Extract the (X, Y) coordinate from the center of the cell holding the provided text.  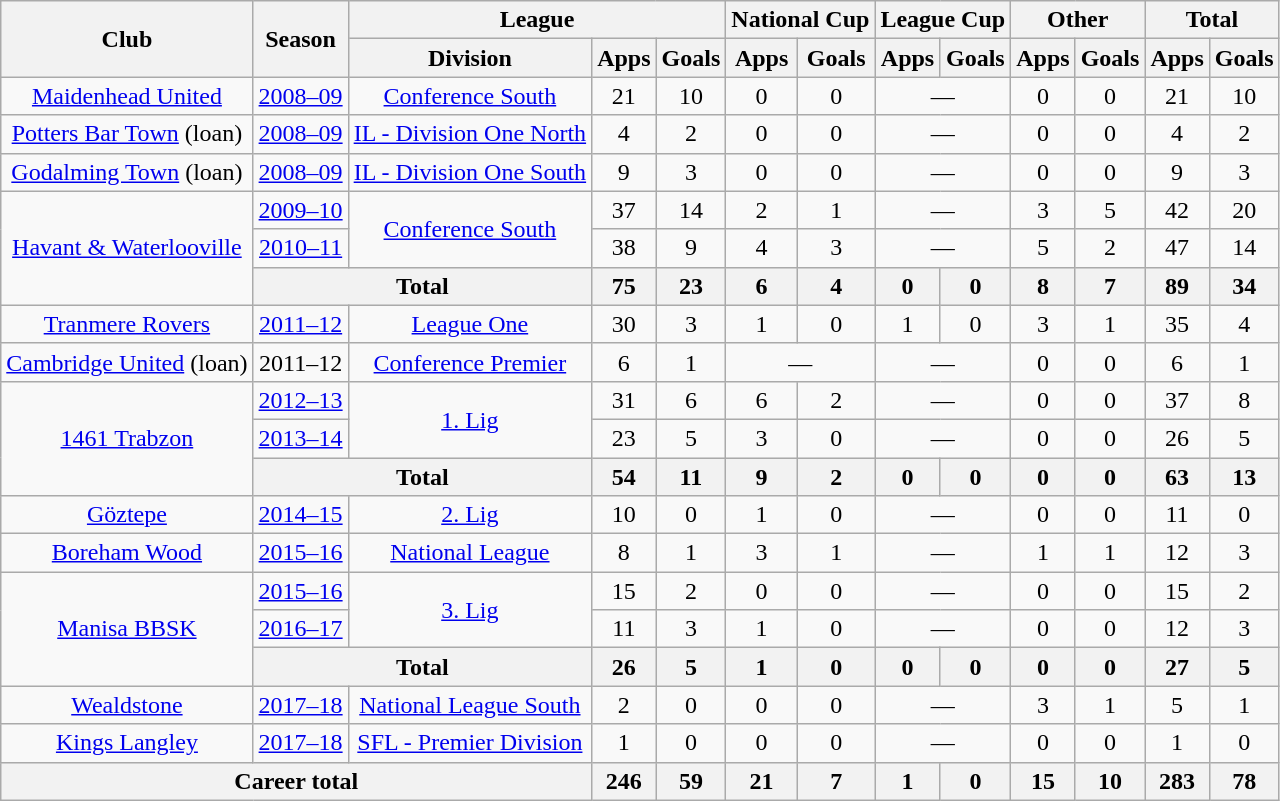
2. Lig (470, 515)
Havant & Waterlooville (127, 248)
League One (470, 324)
27 (1177, 667)
2009–10 (300, 210)
Conference Premier (470, 362)
Career total (296, 781)
2013–14 (300, 438)
Potters Bar Town (loan) (127, 134)
National Cup (800, 20)
59 (691, 781)
35 (1177, 324)
Godalming Town (loan) (127, 172)
1. Lig (470, 419)
Göztepe (127, 515)
78 (1244, 781)
Boreham Wood (127, 553)
National League South (470, 705)
1461 Trabzon (127, 438)
89 (1177, 286)
Club (127, 39)
League Cup (943, 20)
3. Lig (470, 610)
Season (300, 39)
Manisa BBSK (127, 629)
31 (624, 400)
Kings Langley (127, 743)
54 (624, 477)
IL - Division One South (470, 172)
Cambridge United (loan) (127, 362)
63 (1177, 477)
13 (1244, 477)
Division (470, 58)
75 (624, 286)
47 (1177, 248)
Tranmere Rovers (127, 324)
IL - Division One North (470, 134)
2016–17 (300, 629)
20 (1244, 210)
30 (624, 324)
Other (1078, 20)
Maidenhead United (127, 96)
2010–11 (300, 248)
League (537, 20)
National League (470, 553)
SFL - Premier Division (470, 743)
34 (1244, 286)
Wealdstone (127, 705)
2012–13 (300, 400)
246 (624, 781)
283 (1177, 781)
2014–15 (300, 515)
42 (1177, 210)
38 (624, 248)
